Search for the cell housing the specified text and yield its [X, Y] center coordinate. 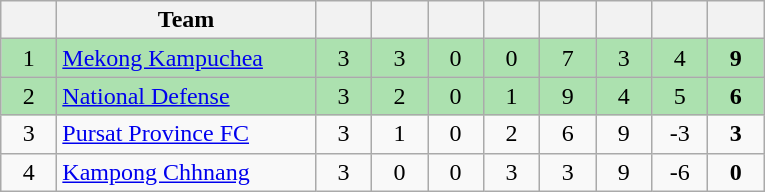
Pursat Province FC [186, 134]
Kampong Chhnang [186, 172]
Team [186, 20]
-3 [680, 134]
-6 [680, 172]
7 [568, 58]
National Defense [186, 96]
Mekong Kampuchea [186, 58]
5 [680, 96]
